Return [X, Y] of the center of cell containing provided text 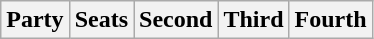
Seats [101, 20]
Second [176, 20]
Fourth [330, 20]
Third [254, 20]
Party [35, 20]
